Output the [x, y] coordinate of the center of the cell containing the given text.  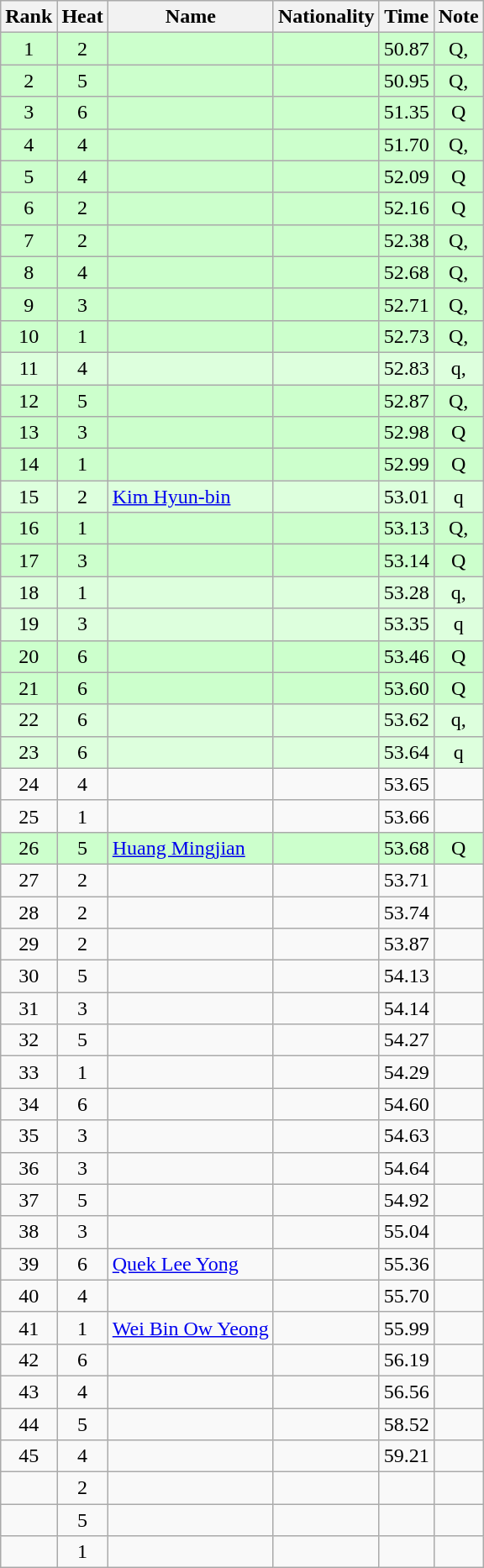
54.29 [407, 1072]
53.35 [407, 624]
25 [29, 816]
51.70 [407, 145]
20 [29, 656]
44 [29, 1424]
53.64 [407, 752]
53.14 [407, 560]
Wei Bin Ow Yeong [190, 1328]
52.16 [407, 208]
53.71 [407, 880]
53.65 [407, 784]
56.56 [407, 1392]
26 [29, 848]
Time [407, 17]
33 [29, 1072]
30 [29, 976]
18 [29, 592]
43 [29, 1392]
15 [29, 497]
10 [29, 336]
21 [29, 688]
53.46 [407, 656]
Nationality [326, 17]
55.36 [407, 1264]
36 [29, 1168]
24 [29, 784]
53.62 [407, 720]
54.60 [407, 1104]
37 [29, 1200]
31 [29, 1008]
45 [29, 1456]
41 [29, 1328]
52.73 [407, 336]
9 [29, 304]
52.98 [407, 433]
11 [29, 368]
19 [29, 624]
54.13 [407, 976]
55.99 [407, 1328]
28 [29, 912]
52.87 [407, 401]
53.13 [407, 529]
23 [29, 752]
42 [29, 1360]
27 [29, 880]
50.95 [407, 81]
Note [459, 17]
52.83 [407, 368]
53.28 [407, 592]
52.09 [407, 176]
53.01 [407, 497]
55.70 [407, 1296]
32 [29, 1040]
50.87 [407, 49]
14 [29, 465]
53.68 [407, 848]
39 [29, 1264]
35 [29, 1136]
Name [190, 17]
55.04 [407, 1232]
52.38 [407, 240]
34 [29, 1104]
53.74 [407, 912]
29 [29, 944]
12 [29, 401]
52.71 [407, 304]
17 [29, 560]
54.63 [407, 1136]
56.19 [407, 1360]
22 [29, 720]
59.21 [407, 1456]
Heat [82, 17]
54.14 [407, 1008]
Rank [29, 17]
54.27 [407, 1040]
54.64 [407, 1168]
8 [29, 272]
54.92 [407, 1200]
13 [29, 433]
53.60 [407, 688]
Quek Lee Yong [190, 1264]
53.66 [407, 816]
51.35 [407, 113]
52.68 [407, 272]
38 [29, 1232]
Kim Hyun-bin [190, 497]
40 [29, 1296]
52.99 [407, 465]
Huang Mingjian [190, 848]
58.52 [407, 1424]
16 [29, 529]
7 [29, 240]
53.87 [407, 944]
